Scan for the cell matching the given text and deliver its [X, Y] coordinate at center. 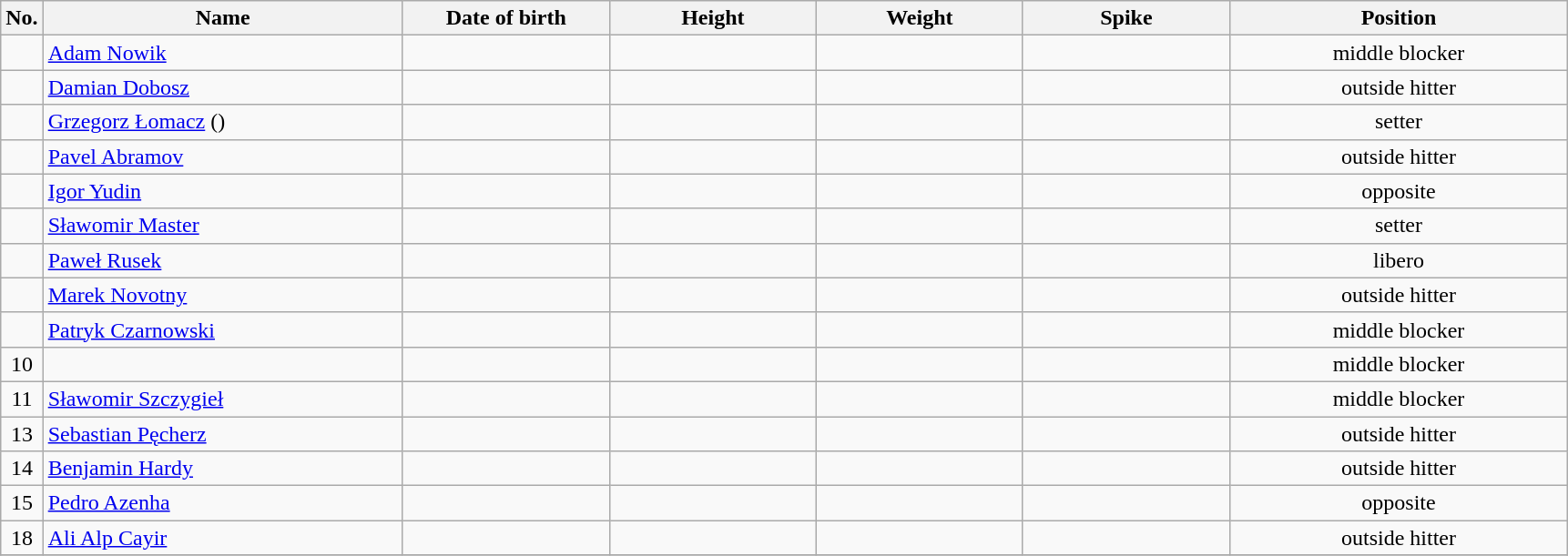
Sławomir Master [222, 226]
10 [22, 364]
Pavel Abramov [222, 157]
Adam Nowik [222, 53]
13 [22, 434]
Name [222, 18]
Spike [1125, 18]
Height [712, 18]
Igor Yudin [222, 191]
Damian Dobosz [222, 87]
18 [22, 538]
11 [22, 399]
No. [22, 18]
Ali Alp Cayir [222, 538]
libero [1399, 260]
Paweł Rusek [222, 260]
Pedro Azenha [222, 503]
Patryk Czarnowski [222, 329]
Benjamin Hardy [222, 469]
Sławomir Szczygieł [222, 399]
Sebastian Pęcherz [222, 434]
Weight [920, 18]
14 [22, 469]
15 [22, 503]
Date of birth [506, 18]
Grzegorz Łomacz () [222, 122]
Position [1399, 18]
Marek Novotny [222, 295]
